Extract the [X, Y] coordinate from the center of the cell holding the provided text.  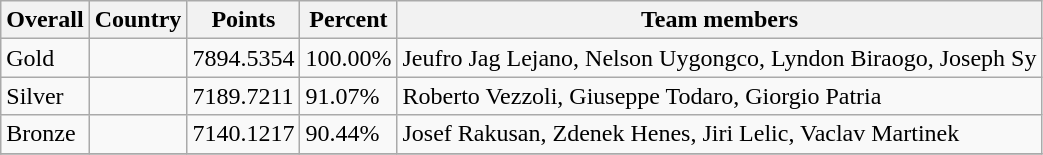
90.44% [348, 134]
Country [138, 20]
Bronze [45, 134]
100.00% [348, 58]
Overall [45, 20]
Jeufro Jag Lejano, Nelson Uygongco, Lyndon Biraogo, Joseph Sy [720, 58]
7894.5354 [244, 58]
Percent [348, 20]
Gold [45, 58]
7189.7211 [244, 96]
Josef Rakusan, Zdenek Henes, Jiri Lelic, Vaclav Martinek [720, 134]
Team members [720, 20]
Roberto Vezzoli, Giuseppe Todaro, Giorgio Patria [720, 96]
91.07% [348, 96]
7140.1217 [244, 134]
Points [244, 20]
Silver [45, 96]
